Determine the [x, y] coordinate at the center of the cell enclosing the given text.  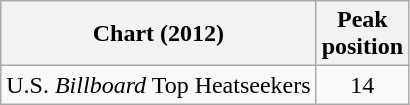
U.S. Billboard Top Heatseekers [158, 85]
Chart (2012) [158, 34]
Peakposition [362, 34]
14 [362, 85]
